Identify which cell holds the provided text, then report its [X, Y] central coordinate. 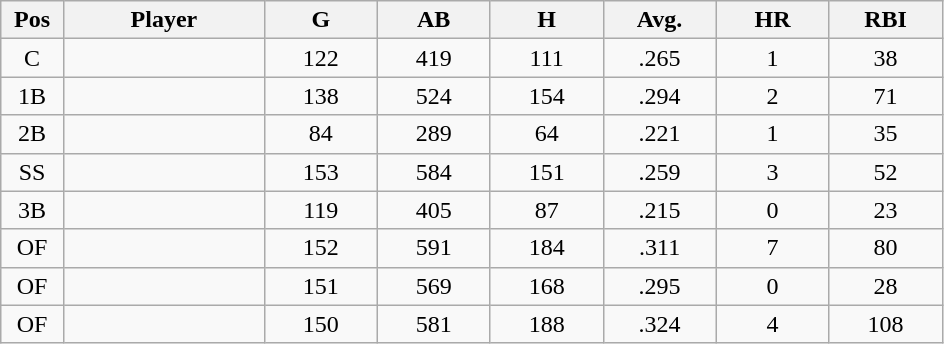
SS [32, 172]
2 [772, 96]
64 [546, 134]
RBI [886, 20]
153 [320, 172]
52 [886, 172]
138 [320, 96]
108 [886, 324]
.311 [660, 248]
C [32, 58]
87 [546, 210]
1B [32, 96]
524 [434, 96]
584 [434, 172]
.295 [660, 286]
Pos [32, 20]
71 [886, 96]
23 [886, 210]
3B [32, 210]
H [546, 20]
.294 [660, 96]
35 [886, 134]
188 [546, 324]
2B [32, 134]
168 [546, 286]
4 [772, 324]
.215 [660, 210]
289 [434, 134]
Player [164, 20]
38 [886, 58]
591 [434, 248]
154 [546, 96]
Avg. [660, 20]
.324 [660, 324]
152 [320, 248]
G [320, 20]
405 [434, 210]
3 [772, 172]
80 [886, 248]
7 [772, 248]
111 [546, 58]
HR [772, 20]
.259 [660, 172]
28 [886, 286]
AB [434, 20]
122 [320, 58]
84 [320, 134]
150 [320, 324]
.221 [660, 134]
419 [434, 58]
569 [434, 286]
184 [546, 248]
.265 [660, 58]
581 [434, 324]
119 [320, 210]
